Provide the (x, y) coordinate of the cell's center where the given text is located.  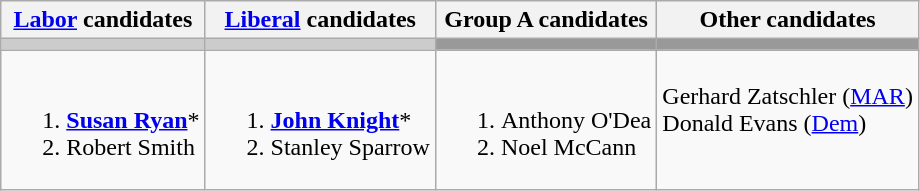
Other candidates (788, 20)
Anthony O'DeaNoel McCann (546, 120)
Group A candidates (546, 20)
Labor candidates (103, 20)
Susan Ryan*Robert Smith (103, 120)
Gerhard Zatschler (MAR) Donald Evans (Dem) (788, 120)
Liberal candidates (320, 20)
John Knight*Stanley Sparrow (320, 120)
